Provide the [x, y] coordinate of the cell's center where the given text is located.  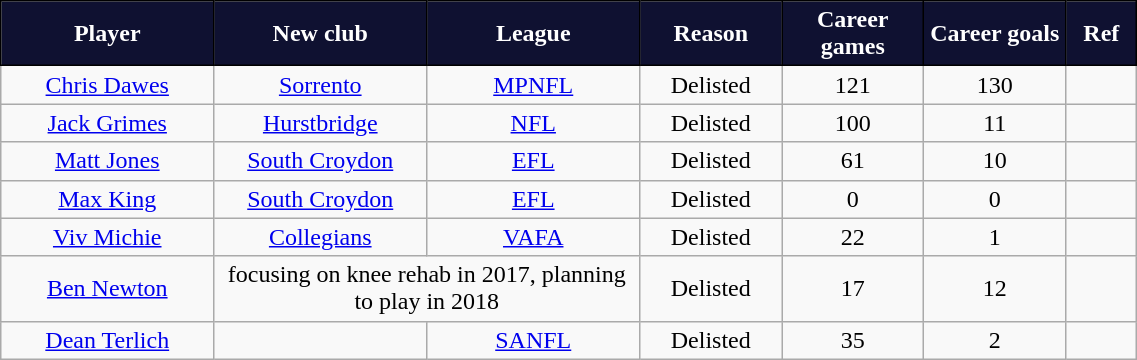
100 [853, 123]
Player [108, 34]
Reason [711, 34]
17 [853, 288]
SANFL [534, 340]
Dean Terlich [108, 340]
New club [320, 34]
Career games [853, 34]
Collegians [320, 237]
61 [853, 161]
VAFA [534, 237]
League [534, 34]
Matt Jones [108, 161]
Ref [1102, 34]
Chris Dawes [108, 85]
Sorrento [320, 85]
Hurstbridge [320, 123]
NFL [534, 123]
Viv Michie [108, 237]
1 [995, 237]
10 [995, 161]
35 [853, 340]
11 [995, 123]
Max King [108, 199]
22 [853, 237]
121 [853, 85]
MPNFL [534, 85]
Career goals [995, 34]
12 [995, 288]
2 [995, 340]
Jack Grimes [108, 123]
Ben Newton [108, 288]
focusing on knee rehab in 2017, planning to play in 2018 [427, 288]
130 [995, 85]
